Detect which cell encompasses the target text, then output its (x, y) center coordinate. 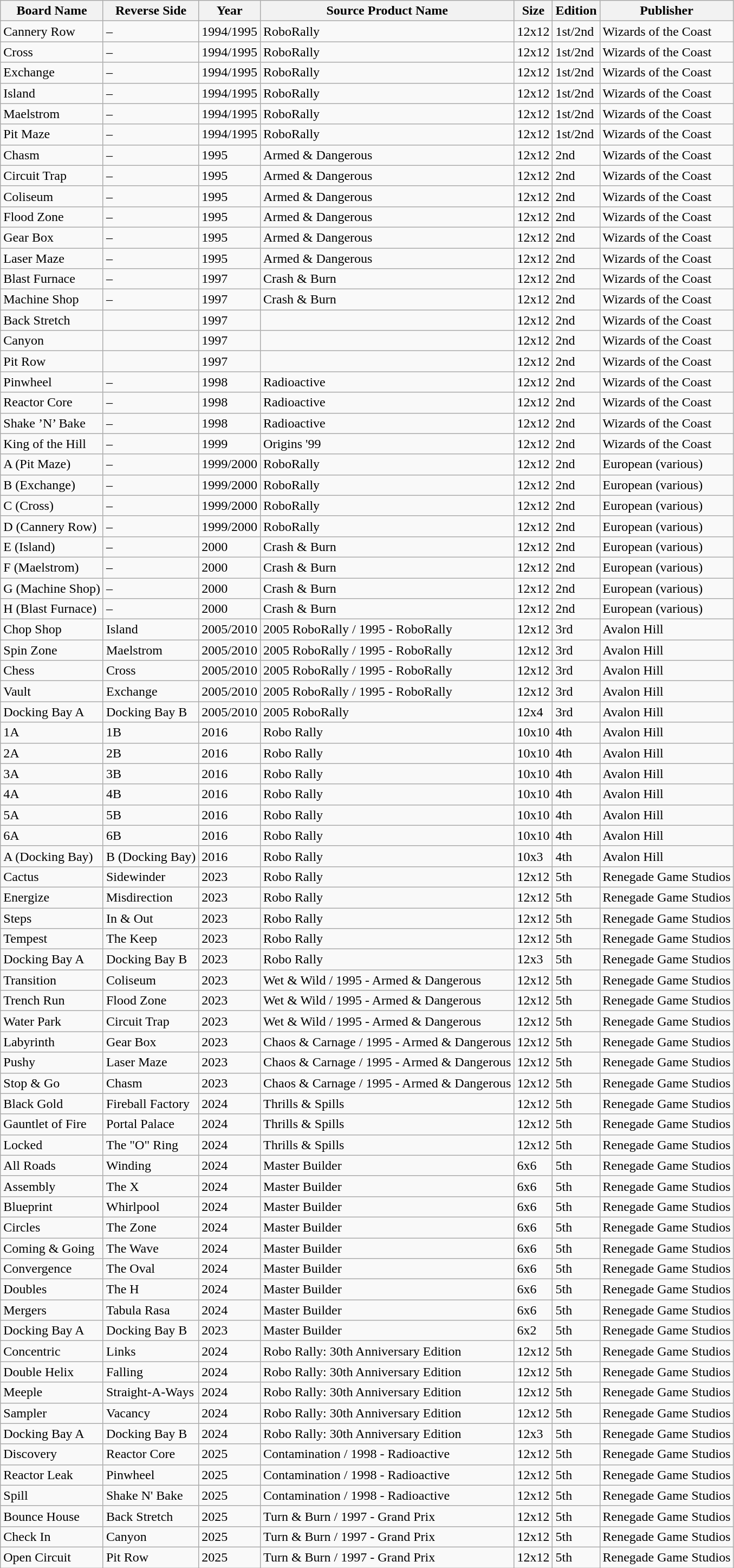
Pushy (52, 1062)
Stop & Go (52, 1083)
Double Helix (52, 1372)
Reactor Leak (52, 1475)
Assembly (52, 1186)
Sidewinder (151, 877)
6A (52, 835)
4A (52, 794)
Misdirection (151, 897)
Trench Run (52, 1001)
Blueprint (52, 1207)
Labyrinth (52, 1042)
B (Exchange) (52, 485)
Pit Maze (52, 134)
Blast Furnace (52, 279)
Gauntlet of Fire (52, 1124)
Spill (52, 1495)
C (Cross) (52, 506)
Size (533, 11)
6B (151, 835)
A (Pit Maze) (52, 464)
Machine Shop (52, 300)
Convergence (52, 1269)
1B (151, 733)
Cannery Row (52, 31)
Tempest (52, 939)
B (Docking Bay) (151, 856)
6x2 (533, 1331)
Shake ’N’ Bake (52, 423)
H (Blast Furnace) (52, 609)
Shake N' Bake (151, 1495)
G (Machine Shop) (52, 588)
3A (52, 774)
Spin Zone (52, 650)
Whirlpool (151, 1207)
Reverse Side (151, 11)
Straight-A-Ways (151, 1392)
Falling (151, 1372)
Energize (52, 897)
3B (151, 774)
2005 RoboRally (387, 712)
The H (151, 1290)
The Wave (151, 1248)
Water Park (52, 1021)
Vault (52, 691)
D (Cannery Row) (52, 526)
King of the Hill (52, 444)
Origins '99 (387, 444)
The Keep (151, 939)
Concentric (52, 1351)
The Oval (151, 1269)
Year (230, 11)
The Zone (151, 1227)
4B (151, 794)
Publisher (666, 11)
Tabula Rasa (151, 1310)
Steps (52, 918)
Fireball Factory (151, 1104)
Portal Palace (151, 1124)
1999 (230, 444)
F (Maelstrom) (52, 567)
Cactus (52, 877)
Open Circuit (52, 1557)
Black Gold (52, 1104)
The "O" Ring (151, 1145)
The X (151, 1186)
Edition (576, 11)
Source Product Name (387, 11)
Bounce House (52, 1516)
Check In (52, 1537)
2B (151, 753)
In & Out (151, 918)
Chess (52, 671)
Circles (52, 1227)
5A (52, 815)
A (Docking Bay) (52, 856)
5B (151, 815)
Meeple (52, 1392)
Vacancy (151, 1413)
10x3 (533, 856)
Links (151, 1351)
Board Name (52, 11)
2A (52, 753)
1A (52, 733)
Sampler (52, 1413)
Chop Shop (52, 630)
All Roads (52, 1165)
Transition (52, 980)
Mergers (52, 1310)
Coming & Going (52, 1248)
E (Island) (52, 547)
12x4 (533, 712)
Discovery (52, 1454)
Locked (52, 1145)
Winding (151, 1165)
Doubles (52, 1290)
